For the text-containing cell, return its midpoint in (x, y) coordinate format. 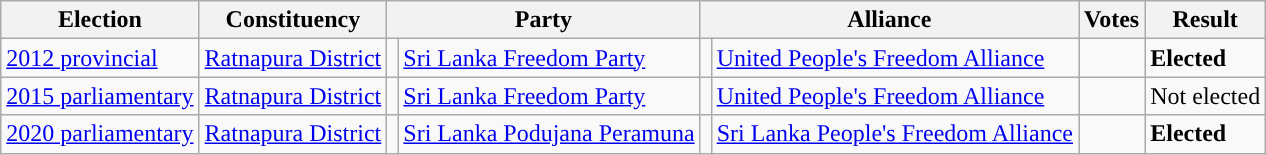
Result (1206, 20)
Not elected (1206, 96)
Votes (1112, 20)
2015 parliamentary (100, 96)
Sri Lanka Podujana Peramuna (549, 134)
Constituency (293, 20)
Sri Lanka People's Freedom Alliance (894, 134)
Alliance (889, 20)
Party (544, 20)
2012 provincial (100, 58)
2020 parliamentary (100, 134)
Election (100, 20)
